Search for the cell housing the specified text and yield its [x, y] center coordinate. 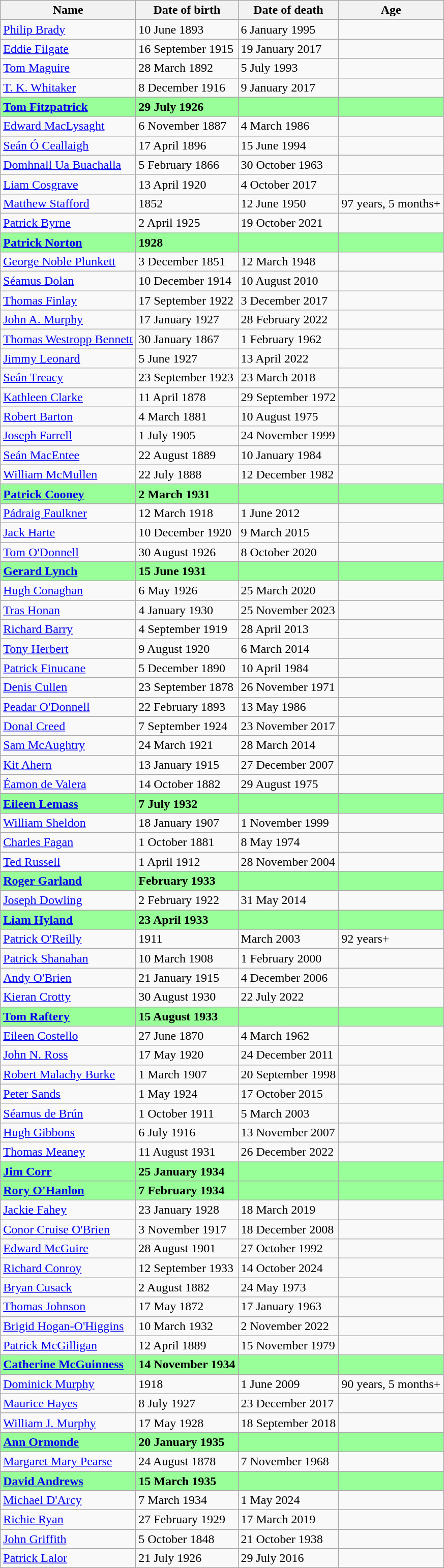
4 March 1986 [288, 126]
1 April 1912 [187, 862]
Séamus de Brún [68, 1113]
Jack Harte [68, 532]
23 November 2017 [288, 726]
Tony Herbert [68, 649]
Thomas Johnson [68, 1307]
Ted Russell [68, 862]
10 August 2010 [288, 281]
12 September 1933 [187, 1268]
15 June 1931 [187, 571]
Philip Brady [68, 29]
1 June 2012 [288, 513]
22 August 1889 [187, 455]
Patrick O'Reilly [68, 939]
8 October 2020 [288, 552]
30 August 1930 [187, 997]
Margaret Mary Pearse [68, 1461]
Robert Malachy Burke [68, 1074]
Maurice Hayes [68, 1403]
31 May 2014 [288, 900]
Eddie Filgate [68, 49]
10 March 1908 [187, 958]
Roger Garland [68, 881]
Michael D'Arcy [68, 1500]
12 March 1948 [288, 262]
5 December 1890 [187, 668]
27 February 1929 [187, 1520]
20 January 1935 [187, 1442]
25 January 1934 [187, 1171]
Patrick Finucane [68, 668]
26 December 2022 [288, 1152]
28 March 1892 [187, 68]
14 October 1882 [187, 784]
1 November 1999 [288, 823]
Séamus Dolan [68, 281]
Tras Honan [68, 610]
13 April 2022 [288, 358]
8 December 1916 [187, 87]
Pádraig Faulkner [68, 513]
1 March 1907 [187, 1074]
4 March 1962 [288, 1036]
18 January 1907 [187, 823]
90 years, 5 months+ [391, 1384]
6 March 2014 [288, 649]
29 July 1926 [187, 107]
15 August 1933 [187, 1016]
Denis Cullen [68, 687]
11 April 1878 [187, 397]
15 March 1935 [187, 1481]
23 March 2018 [288, 378]
17 May 1928 [187, 1423]
Patrick McGilligan [68, 1345]
25 March 2020 [288, 591]
11 August 1931 [187, 1152]
1 October 1881 [187, 842]
Bryan Cusack [68, 1287]
7 February 1934 [187, 1191]
6 May 1926 [187, 591]
Matthew Stafford [68, 203]
1928 [187, 243]
29 July 2016 [288, 1558]
Peter Sands [68, 1094]
2 August 1882 [187, 1287]
18 September 2018 [288, 1423]
24 March 1921 [187, 745]
23 December 2017 [288, 1403]
Tom Raftery [68, 1016]
1 May 1924 [187, 1094]
23 September 1878 [187, 687]
John N. Ross [68, 1055]
Richie Ryan [68, 1520]
Patrick Lalor [68, 1558]
Donal Creed [68, 726]
3 December 2017 [288, 300]
February 1933 [187, 881]
13 January 1915 [187, 765]
1 February 2000 [288, 958]
1 June 2009 [288, 1384]
Eileen Costello [68, 1036]
5 February 1866 [187, 165]
Patrick Norton [68, 243]
March 2003 [288, 939]
6 January 1995 [288, 29]
Thomas Westropp Bennett [68, 339]
4 December 2006 [288, 978]
10 March 1932 [187, 1326]
1 July 1905 [187, 436]
23 September 1923 [187, 378]
Rory O'Hanlon [68, 1191]
19 January 2017 [288, 49]
Jim Corr [68, 1171]
Age [391, 10]
2 March 1931 [187, 494]
Tom Maguire [68, 68]
9 March 2015 [288, 532]
Name [68, 10]
17 January 1963 [288, 1307]
William J. Murphy [68, 1423]
Patrick Shanahan [68, 958]
18 December 2008 [288, 1229]
Date of death [288, 10]
5 March 2003 [288, 1113]
22 February 1893 [187, 707]
4 March 1881 [187, 416]
5 October 1848 [187, 1539]
Patrick Cooney [68, 494]
22 July 2022 [288, 997]
30 January 1867 [187, 339]
Date of birth [187, 10]
10 June 1893 [187, 29]
26 November 1971 [288, 687]
Patrick Byrne [68, 223]
Brigid Hogan-O'Higgins [68, 1326]
Robert Barton [68, 416]
24 August 1878 [187, 1461]
27 June 1870 [187, 1036]
2 November 2022 [288, 1326]
5 July 1993 [288, 68]
1 February 1962 [288, 339]
12 April 1889 [187, 1345]
14 November 1934 [187, 1365]
10 December 1920 [187, 532]
28 March 2014 [288, 745]
17 March 2019 [288, 1520]
2 April 1925 [187, 223]
16 September 1915 [187, 49]
Jackie Fahey [68, 1210]
David Andrews [68, 1481]
T. K. Whitaker [68, 87]
Charles Fagan [68, 842]
Jimmy Leonard [68, 358]
9 January 2017 [288, 87]
6 July 1916 [187, 1132]
William McMullen [68, 474]
6 November 1887 [187, 126]
22 July 1888 [187, 474]
John Griffith [68, 1539]
Ann Ormonde [68, 1442]
28 February 2022 [288, 320]
7 March 1934 [187, 1500]
4 October 2017 [288, 184]
1918 [187, 1384]
28 November 2004 [288, 862]
17 October 2015 [288, 1094]
17 April 1896 [187, 145]
17 September 1922 [187, 300]
3 December 1851 [187, 262]
17 May 1872 [187, 1307]
William Sheldon [68, 823]
18 March 2019 [288, 1210]
10 January 1984 [288, 455]
9 August 1920 [187, 649]
Tom O'Donnell [68, 552]
Gerard Lynch [68, 571]
24 December 2011 [288, 1055]
Thomas Meaney [68, 1152]
23 April 1933 [187, 920]
27 October 1992 [288, 1249]
21 July 1926 [187, 1558]
21 January 1915 [187, 978]
Seán Treacy [68, 378]
Seán MacEntee [68, 455]
29 August 1975 [288, 784]
28 April 2013 [288, 629]
4 January 1930 [187, 610]
Thomas Finlay [68, 300]
Peadar O'Donnell [68, 707]
1 May 2024 [288, 1500]
George Noble Plunkett [68, 262]
Sam McAughtry [68, 745]
97 years, 5 months+ [391, 203]
15 June 1994 [288, 145]
7 July 1932 [187, 803]
13 April 1920 [187, 184]
Kathleen Clarke [68, 397]
92 years+ [391, 939]
Andy O'Brien [68, 978]
13 May 1986 [288, 707]
15 November 1979 [288, 1345]
30 August 1926 [187, 552]
Éamon de Valera [68, 784]
25 November 2023 [288, 610]
Conor Cruise O'Brien [68, 1229]
Joseph Farrell [68, 436]
Eileen Lemass [68, 803]
19 October 2021 [288, 223]
8 July 1927 [187, 1403]
14 October 2024 [288, 1268]
12 December 1982 [288, 474]
24 May 1973 [288, 1287]
Dominick Murphy [68, 1384]
4 September 1919 [187, 629]
7 September 1924 [187, 726]
13 November 2007 [288, 1132]
8 May 1974 [288, 842]
10 December 1914 [187, 281]
12 March 1918 [187, 513]
Richard Conroy [68, 1268]
17 January 1927 [187, 320]
1 October 1911 [187, 1113]
Catherine McGuinness [68, 1365]
Liam Cosgrave [68, 184]
21 October 1938 [288, 1539]
28 August 1901 [187, 1249]
Liam Hyland [68, 920]
1911 [187, 939]
Joseph Dowling [68, 900]
John A. Murphy [68, 320]
Kieran Crotty [68, 997]
12 June 1950 [288, 203]
7 November 1968 [288, 1461]
Edward MacLysaght [68, 126]
30 October 1963 [288, 165]
24 November 1999 [288, 436]
29 September 1972 [288, 397]
10 August 1975 [288, 416]
Hugh Conaghan [68, 591]
Hugh Gibbons [68, 1132]
20 September 1998 [288, 1074]
27 December 2007 [288, 765]
Domhnall Ua Buachalla [68, 165]
5 June 1927 [187, 358]
23 January 1928 [187, 1210]
3 November 1917 [187, 1229]
17 May 1920 [187, 1055]
Richard Barry [68, 629]
Kit Ahern [68, 765]
Edward McGuire [68, 1249]
Tom Fitzpatrick [68, 107]
10 April 1984 [288, 668]
Seán Ó Ceallaigh [68, 145]
2 February 1922 [187, 900]
1852 [187, 203]
